Provide the (X, Y) coordinate of the cell's center where the given text is located.  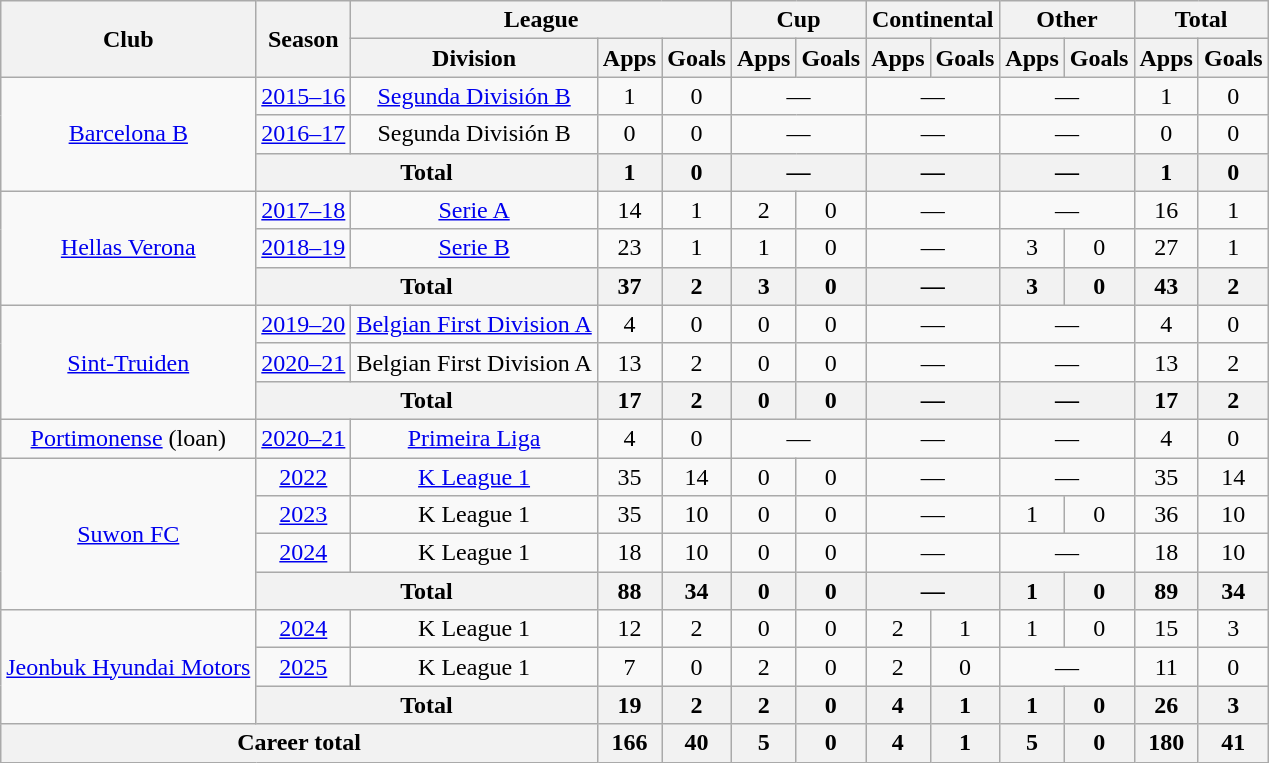
16 (1166, 210)
2025 (304, 667)
26 (1166, 705)
Season (304, 39)
7 (629, 667)
Serie B (474, 248)
89 (1166, 591)
2015–16 (304, 96)
Career total (300, 743)
Cup (798, 20)
2019–20 (304, 324)
Serie A (474, 210)
Club (128, 39)
19 (629, 705)
40 (697, 743)
2023 (304, 515)
Suwon FC (128, 534)
41 (1233, 743)
180 (1166, 743)
11 (1166, 667)
15 (1166, 629)
Barcelona B (128, 134)
Jeonbuk Hyundai Motors (128, 667)
Division (474, 58)
Continental (933, 20)
Primeira Liga (474, 438)
Hellas Verona (128, 248)
36 (1166, 515)
2016–17 (304, 134)
League (542, 20)
2022 (304, 477)
2017–18 (304, 210)
37 (629, 286)
Other (1067, 20)
166 (629, 743)
23 (629, 248)
Portimonense (loan) (128, 438)
43 (1166, 286)
88 (629, 591)
Sint-Truiden (128, 362)
27 (1166, 248)
12 (629, 629)
2018–19 (304, 248)
